Determine the (x, y) coordinate at the center of the cell enclosing the given text.  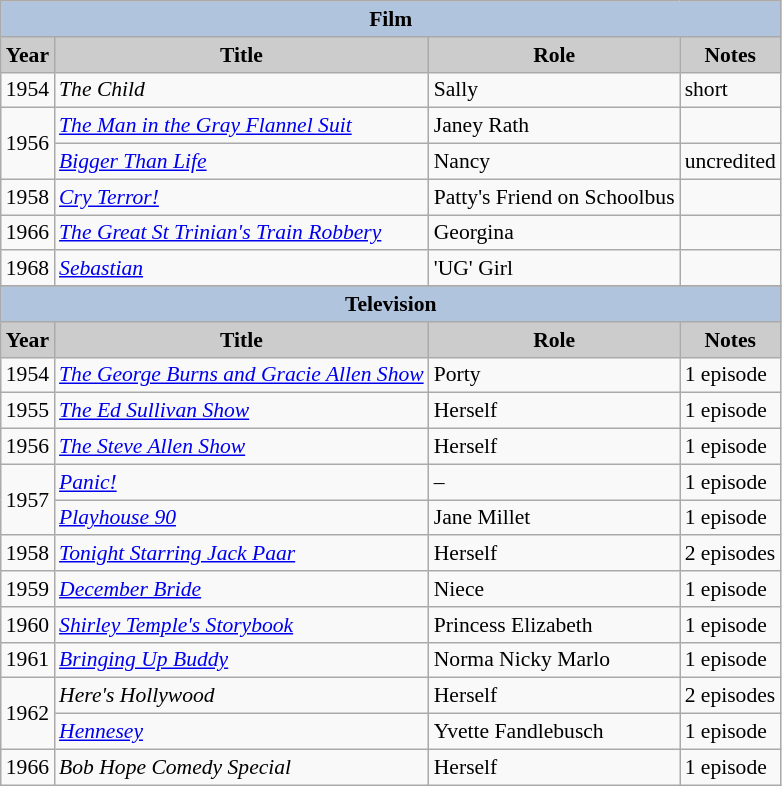
Bob Hope Comedy Special (242, 767)
Sebastian (242, 269)
uncredited (730, 162)
Panic! (242, 482)
The Steve Allen Show (242, 447)
1960 (28, 625)
The George Burns and Gracie Allen Show (242, 375)
The Great St Trinian's Train Robbery (242, 233)
1961 (28, 660)
short (730, 90)
Patty's Friend on Schoolbus (554, 197)
The Child (242, 90)
1959 (28, 589)
1962 (28, 714)
Tonight Starring Jack Paar (242, 554)
The Man in the Gray Flannel Suit (242, 126)
Film (391, 19)
Shirley Temple's Storybook (242, 625)
1968 (28, 269)
December Bride (242, 589)
Norma Nicky Marlo (554, 660)
Sally (554, 90)
Porty (554, 375)
Janey Rath (554, 126)
Jane Millet (554, 518)
Playhouse 90 (242, 518)
Here's Hollywood (242, 696)
Princess Elizabeth (554, 625)
1955 (28, 411)
1957 (28, 500)
Niece (554, 589)
Yvette Fandlebusch (554, 732)
Hennesey (242, 732)
'UG' Girl (554, 269)
Georgina (554, 233)
Bigger Than Life (242, 162)
Cry Terror! (242, 197)
The Ed Sullivan Show (242, 411)
Nancy (554, 162)
Television (391, 304)
Bringing Up Buddy (242, 660)
– (554, 482)
